Return the (X, Y) coordinate for the center point of the cell that contains the specified text.  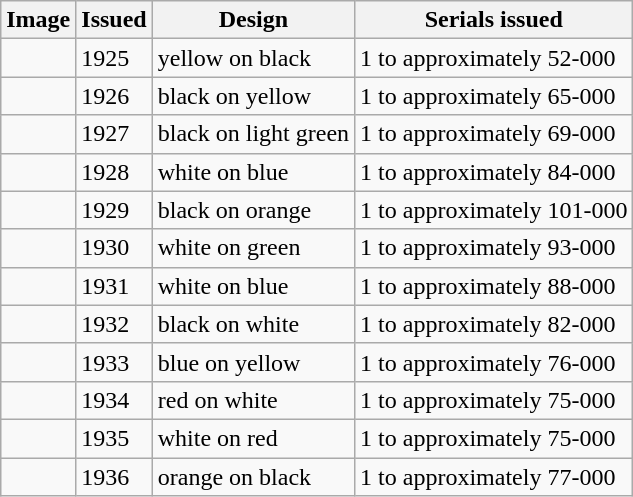
Image (38, 20)
1 to approximately 65-000 (494, 96)
1 to approximately 76-000 (494, 362)
1930 (114, 248)
white on red (253, 438)
1933 (114, 362)
1926 (114, 96)
black on yellow (253, 96)
1 to approximately 84-000 (494, 172)
1929 (114, 210)
orange on black (253, 477)
1 to approximately 93-000 (494, 248)
1936 (114, 477)
1 to approximately 82-000 (494, 324)
1 to approximately 69-000 (494, 134)
Issued (114, 20)
1934 (114, 400)
1 to approximately 77-000 (494, 477)
yellow on black (253, 58)
1925 (114, 58)
black on light green (253, 134)
Design (253, 20)
1 to approximately 88-000 (494, 286)
1931 (114, 286)
black on orange (253, 210)
1927 (114, 134)
1935 (114, 438)
blue on yellow (253, 362)
red on white (253, 400)
white on green (253, 248)
1 to approximately 52-000 (494, 58)
1932 (114, 324)
black on white (253, 324)
Serials issued (494, 20)
1928 (114, 172)
1 to approximately 101-000 (494, 210)
